For the text-containing cell, return its midpoint in (X, Y) coordinate format. 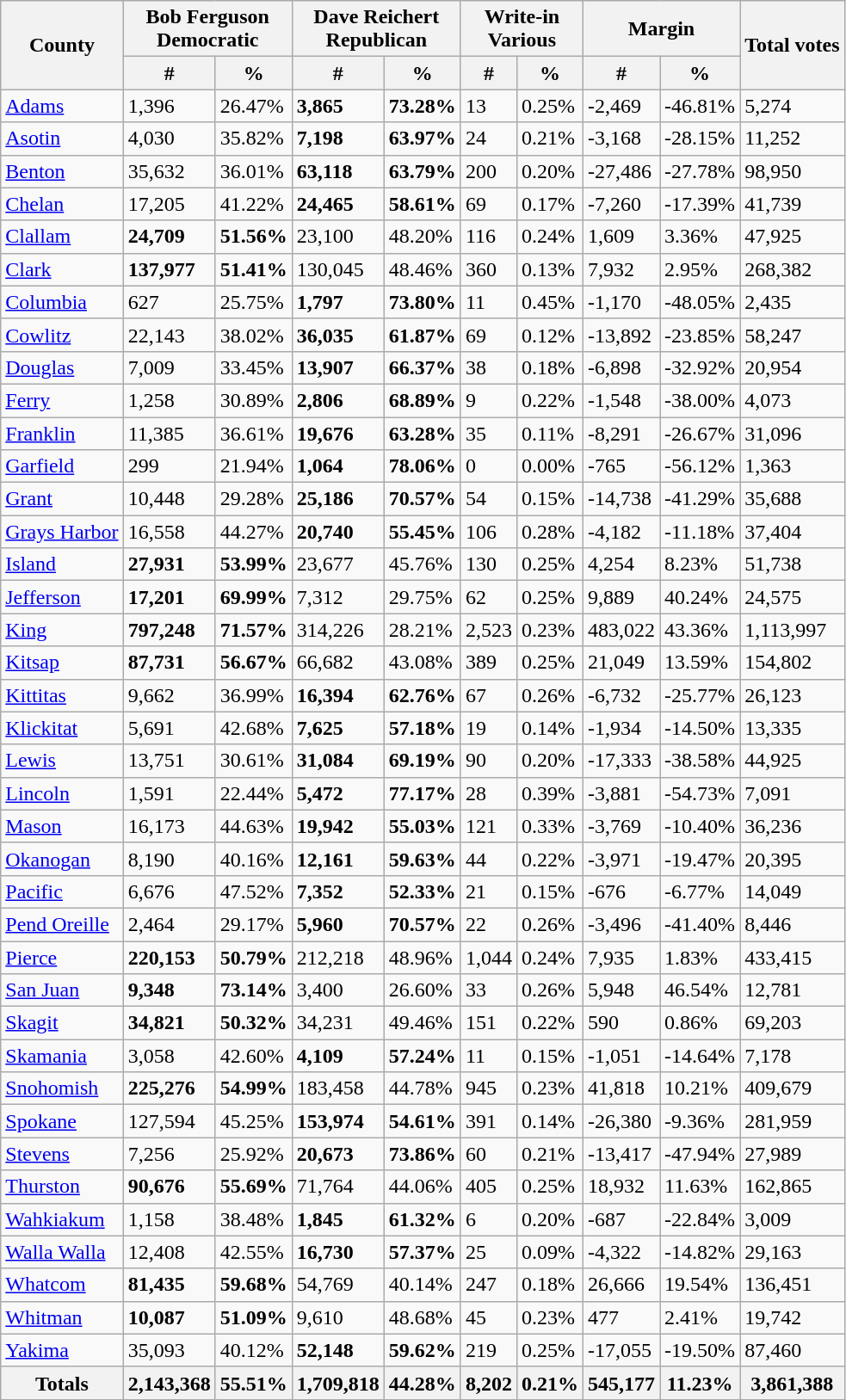
24,465 (337, 204)
63.28% (422, 433)
127,594 (169, 1121)
Clallam (62, 237)
5,948 (621, 990)
483,022 (621, 630)
35,688 (793, 499)
3,861,388 (793, 1383)
1,258 (169, 400)
29.28% (253, 499)
360 (489, 269)
8,202 (489, 1383)
-14.50% (701, 728)
33.45% (253, 367)
38.48% (253, 1219)
62.76% (422, 695)
21 (489, 891)
9,889 (621, 597)
47,925 (793, 237)
48.20% (422, 237)
73.28% (422, 106)
2,806 (337, 400)
11,252 (793, 139)
5,472 (337, 793)
-17,055 (621, 1350)
-8,291 (621, 433)
Adams (62, 106)
41,818 (621, 1089)
35,093 (169, 1350)
57.37% (422, 1252)
-19.47% (701, 859)
50.32% (253, 1023)
17,205 (169, 204)
87,731 (169, 663)
69.99% (253, 597)
-7,260 (621, 204)
40.14% (422, 1285)
98,950 (793, 171)
-4,322 (621, 1252)
-27.78% (701, 171)
1,158 (169, 1219)
7,932 (621, 269)
45 (489, 1317)
-1,934 (621, 728)
106 (489, 532)
-26.67% (701, 433)
11.63% (701, 1187)
Totals (62, 1383)
54.99% (253, 1089)
4,073 (793, 400)
4,109 (337, 1056)
121 (489, 826)
62 (489, 597)
56.67% (253, 663)
-47.94% (701, 1154)
54 (489, 499)
212,218 (337, 958)
2,464 (169, 924)
-6,898 (621, 367)
22.44% (253, 793)
-2,469 (621, 106)
Pierce (62, 958)
153,974 (337, 1121)
71,764 (337, 1187)
405 (489, 1187)
55.45% (422, 532)
7,009 (169, 367)
35,632 (169, 171)
137,977 (169, 269)
3,009 (793, 1219)
66.37% (422, 367)
17,201 (169, 597)
16,394 (337, 695)
2.95% (701, 269)
50.79% (253, 958)
-14.64% (701, 1056)
Pend Oreille (62, 924)
27,931 (169, 564)
1,591 (169, 793)
220,153 (169, 958)
8,190 (169, 859)
151 (489, 1023)
-25.77% (701, 695)
2,523 (489, 630)
13,335 (793, 728)
40.12% (253, 1350)
38 (489, 367)
0.28% (549, 532)
48.96% (422, 958)
3,865 (337, 106)
136,451 (793, 1285)
-676 (621, 891)
14,049 (793, 891)
0.39% (549, 793)
-1,170 (621, 302)
-46.81% (701, 106)
51.41% (253, 269)
10,448 (169, 499)
25.75% (253, 302)
7,352 (337, 891)
945 (489, 1089)
-22.84% (701, 1219)
24 (489, 139)
22,143 (169, 335)
-3,971 (621, 859)
2,143,368 (169, 1383)
59.63% (422, 859)
-56.12% (701, 466)
477 (621, 1317)
20,673 (337, 1154)
3,058 (169, 1056)
162,865 (793, 1187)
28 (489, 793)
Wahkiakum (62, 1219)
49.46% (422, 1023)
268,382 (793, 269)
7,198 (337, 139)
409,679 (793, 1089)
0.13% (549, 269)
13 (489, 106)
23,677 (337, 564)
16,558 (169, 532)
8,446 (793, 924)
58,247 (793, 335)
51.56% (253, 237)
-54.73% (701, 793)
Yakima (62, 1350)
Okanogan (62, 859)
-38.00% (701, 400)
Margin (661, 29)
Dave ReichertRepublican (376, 29)
16,173 (169, 826)
391 (489, 1121)
21,049 (621, 663)
24,709 (169, 237)
10.21% (701, 1089)
Thurston (62, 1187)
18,932 (621, 1187)
Klickitat (62, 728)
0.45% (549, 302)
Walla Walla (62, 1252)
4,030 (169, 139)
63.79% (422, 171)
Garfield (62, 466)
-41.29% (701, 499)
41.22% (253, 204)
-32.92% (701, 367)
29,163 (793, 1252)
116 (489, 237)
-687 (621, 1219)
1,845 (337, 1219)
36.99% (253, 695)
225,276 (169, 1089)
87,460 (793, 1350)
21.94% (253, 466)
19,676 (337, 433)
-11.18% (701, 532)
63.97% (422, 139)
Cowlitz (62, 335)
Whitman (62, 1317)
44,925 (793, 761)
Total votes (793, 45)
0.17% (549, 204)
389 (489, 663)
797,248 (169, 630)
-48.05% (701, 302)
78.06% (422, 466)
63,118 (337, 171)
71.57% (253, 630)
55.03% (422, 826)
Grays Harbor (62, 532)
Island (62, 564)
5,691 (169, 728)
90 (489, 761)
60 (489, 1154)
53.99% (253, 564)
35 (489, 433)
66,682 (337, 663)
0.86% (701, 1023)
-10.40% (701, 826)
36,035 (337, 335)
36.61% (253, 433)
154,802 (793, 663)
44.06% (422, 1187)
County (62, 45)
54,769 (337, 1285)
45.76% (422, 564)
Douglas (62, 367)
183,458 (337, 1089)
7,091 (793, 793)
Franklin (62, 433)
19,942 (337, 826)
46.54% (701, 990)
0.00% (549, 466)
33 (489, 990)
59.68% (253, 1285)
2.41% (701, 1317)
-17,333 (621, 761)
-13,892 (621, 335)
57.24% (422, 1056)
23,100 (337, 237)
1,709,818 (337, 1383)
68.89% (422, 400)
-3,881 (621, 793)
Lincoln (62, 793)
Kitsap (62, 663)
-14.82% (701, 1252)
73.80% (422, 302)
7,625 (337, 728)
73.14% (253, 990)
55.69% (253, 1187)
10,087 (169, 1317)
-19.50% (701, 1350)
26.60% (422, 990)
38.02% (253, 335)
9,610 (337, 1317)
47.52% (253, 891)
31,084 (337, 761)
281,959 (793, 1121)
13.59% (701, 663)
12,408 (169, 1252)
Chelan (62, 204)
22 (489, 924)
0.09% (549, 1252)
5,960 (337, 924)
-14,738 (621, 499)
8.23% (701, 564)
27,989 (793, 1154)
-3,769 (621, 826)
Ferry (62, 400)
545,177 (621, 1383)
-6,732 (621, 695)
36,236 (793, 826)
61.87% (422, 335)
Spokane (62, 1121)
-4,182 (621, 532)
0.12% (549, 335)
36.01% (253, 171)
12,781 (793, 990)
Snohomish (62, 1089)
13,907 (337, 367)
-3,168 (621, 139)
-27,486 (621, 171)
55.51% (253, 1383)
Whatcom (62, 1285)
24,575 (793, 597)
43.08% (422, 663)
51.09% (253, 1317)
26,123 (793, 695)
Asotin (62, 139)
28.21% (422, 630)
-28.15% (701, 139)
7,178 (793, 1056)
37,404 (793, 532)
6,676 (169, 891)
Bob FergusonDemocratic (207, 29)
590 (621, 1023)
26,666 (621, 1285)
1,396 (169, 106)
9,662 (169, 695)
31,096 (793, 433)
1,113,997 (793, 630)
57.18% (422, 728)
20,954 (793, 367)
-3,496 (621, 924)
30.61% (253, 761)
52,148 (337, 1350)
44 (489, 859)
3.36% (701, 237)
19,742 (793, 1317)
7,935 (621, 958)
20,740 (337, 532)
-23.85% (701, 335)
44.27% (253, 532)
Mason (62, 826)
43.36% (701, 630)
1,363 (793, 466)
King (62, 630)
-1,548 (621, 400)
2,435 (793, 302)
11.23% (701, 1383)
6 (489, 1219)
61.32% (422, 1219)
45.25% (253, 1121)
44.63% (253, 826)
25 (489, 1252)
77.17% (422, 793)
314,226 (337, 630)
90,676 (169, 1187)
433,415 (793, 958)
Lewis (62, 761)
34,231 (337, 1023)
41,739 (793, 204)
4,254 (621, 564)
-26,380 (621, 1121)
-1,051 (621, 1056)
67 (489, 695)
Pacific (62, 891)
1.83% (701, 958)
48.68% (422, 1317)
-41.40% (701, 924)
59.62% (422, 1350)
1,064 (337, 466)
19 (489, 728)
69,203 (793, 1023)
7,256 (169, 1154)
1,797 (337, 302)
69.19% (422, 761)
7,312 (337, 597)
51,738 (793, 564)
219 (489, 1350)
Columbia (62, 302)
627 (169, 302)
42.60% (253, 1056)
-17.39% (701, 204)
42.55% (253, 1252)
48.46% (422, 269)
Clark (62, 269)
9,348 (169, 990)
12,161 (337, 859)
-6.77% (701, 891)
299 (169, 466)
52.33% (422, 891)
40.16% (253, 859)
1,609 (621, 237)
5,274 (793, 106)
0 (489, 466)
-38.58% (701, 761)
1,044 (489, 958)
29.17% (253, 924)
0.11% (549, 433)
34,821 (169, 1023)
16,730 (337, 1252)
9 (489, 400)
54.61% (422, 1121)
13,751 (169, 761)
-765 (621, 466)
35.82% (253, 139)
44.28% (422, 1383)
25.92% (253, 1154)
Write-inVarious (522, 29)
3,400 (337, 990)
Stevens (62, 1154)
81,435 (169, 1285)
-9.36% (701, 1121)
20,395 (793, 859)
30.89% (253, 400)
-13,417 (621, 1154)
Skamania (62, 1056)
25,186 (337, 499)
58.61% (422, 204)
247 (489, 1285)
29.75% (422, 597)
Skagit (62, 1023)
200 (489, 171)
19.54% (701, 1285)
Benton (62, 171)
11,385 (169, 433)
73.86% (422, 1154)
Jefferson (62, 597)
130,045 (337, 269)
Grant (62, 499)
44.78% (422, 1089)
San Juan (62, 990)
40.24% (701, 597)
26.47% (253, 106)
130 (489, 564)
0.33% (549, 826)
42.68% (253, 728)
Kittitas (62, 695)
